Determine the (X, Y) coordinate at the center of the cell enclosing the given text.  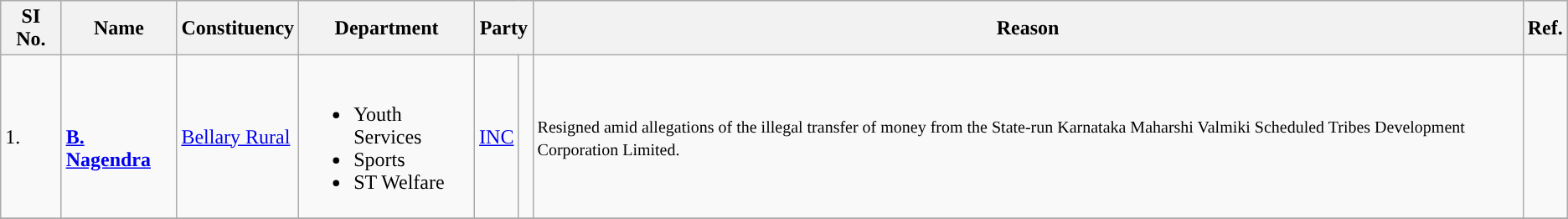
Youth ServicesSportsST Welfare (387, 137)
Bellary Rural (238, 137)
INC (497, 137)
SI No. (31, 29)
Party (504, 29)
Department (387, 29)
Ref. (1545, 29)
Reason (1028, 29)
B. Nagendra (119, 137)
1. (31, 137)
Constituency (238, 29)
Name (119, 29)
